For the text-containing cell, return its midpoint in (X, Y) coordinate format. 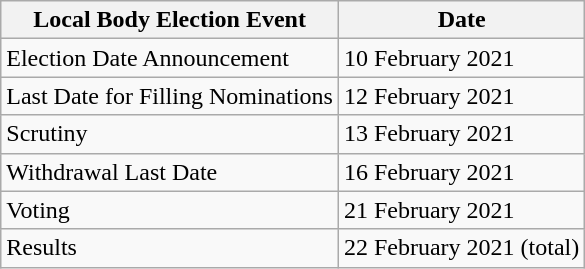
Last Date for Filling Nominations (170, 96)
Results (170, 248)
Local Body Election Event (170, 20)
12 February 2021 (461, 96)
13 February 2021 (461, 134)
Scrutiny (170, 134)
Voting (170, 210)
22 February 2021 (total) (461, 248)
Withdrawal Last Date (170, 172)
10 February 2021 (461, 58)
Election Date Announcement (170, 58)
16 February 2021 (461, 172)
21 February 2021 (461, 210)
Date (461, 20)
